Scan for the cell matching the given text and deliver its (X, Y) coordinate at center. 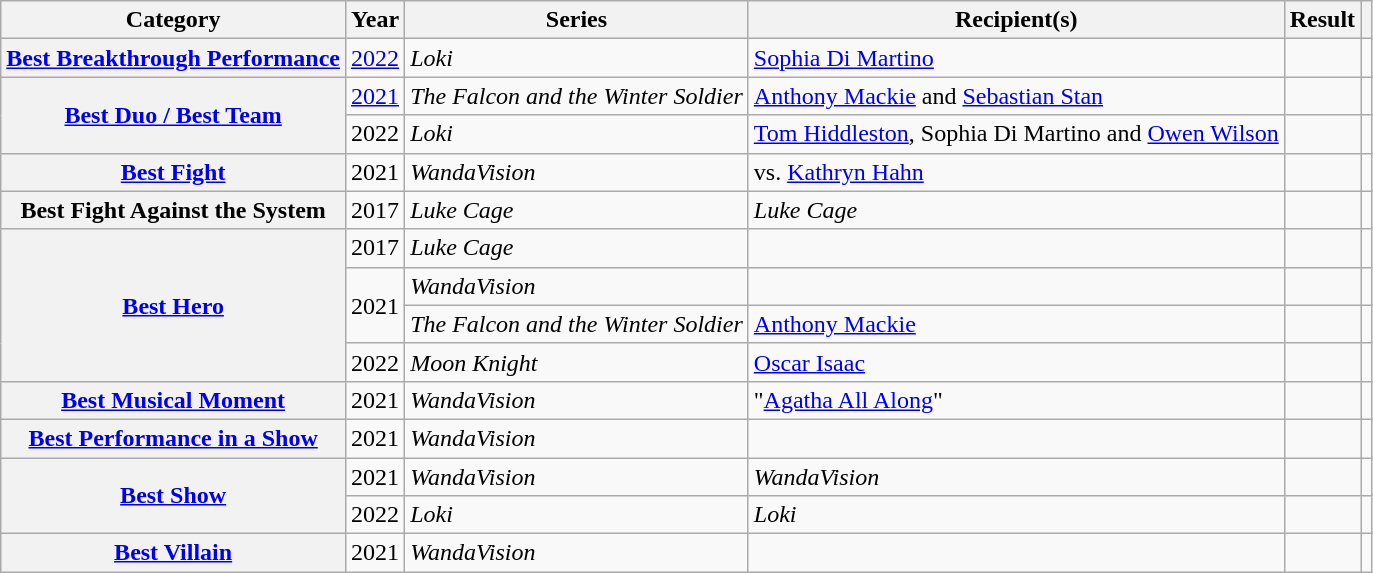
Best Villain (174, 553)
Best Duo / Best Team (174, 115)
Recipient(s) (1016, 20)
Best Hero (174, 305)
Best Show (174, 496)
Year (376, 20)
Moon Knight (577, 362)
Category (174, 20)
Best Fight Against the System (174, 210)
Best Fight (174, 172)
Anthony Mackie and Sebastian Stan (1016, 96)
Best Breakthrough Performance (174, 58)
Best Musical Moment (174, 400)
Result (1322, 20)
"Agatha All Along" (1016, 400)
Sophia Di Martino (1016, 58)
Best Performance in a Show (174, 438)
Tom Hiddleston, Sophia Di Martino and Owen Wilson (1016, 134)
Series (577, 20)
Anthony Mackie (1016, 324)
Oscar Isaac (1016, 362)
vs. Kathryn Hahn (1016, 172)
